Pinpoint the cell where the given text exists, returning its (X, Y) midpoint coordinate. 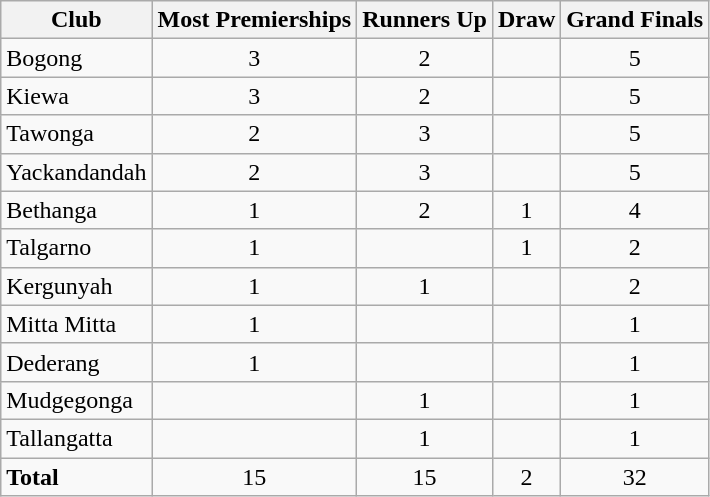
Kiewa (76, 96)
Club (76, 20)
Tallangatta (76, 438)
4 (635, 210)
Grand Finals (635, 20)
Mitta Mitta (76, 324)
Talgarno (76, 248)
Bogong (76, 58)
Dederang (76, 362)
Most Premierships (254, 20)
Tawonga (76, 134)
Bethanga (76, 210)
Kergunyah (76, 286)
Yackandandah (76, 172)
Runners Up (425, 20)
Mudgegonga (76, 400)
32 (635, 477)
Total (76, 477)
Draw (526, 20)
